Output the [X, Y] coordinate of the center of the cell containing the given text.  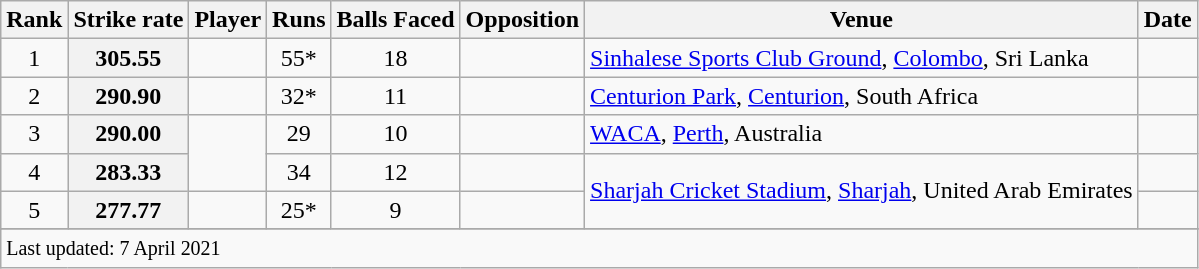
Sharjah Cricket Stadium, Sharjah, United Arab Emirates [862, 191]
4 [34, 172]
Runs [299, 20]
290.90 [128, 96]
3 [34, 134]
Balls Faced [396, 20]
Player [228, 20]
5 [34, 210]
18 [396, 58]
Last updated: 7 April 2021 [599, 248]
12 [396, 172]
10 [396, 134]
Venue [862, 20]
11 [396, 96]
Centurion Park, Centurion, South Africa [862, 96]
29 [299, 134]
34 [299, 172]
290.00 [128, 134]
9 [396, 210]
305.55 [128, 58]
Rank [34, 20]
Sinhalese Sports Club Ground, Colombo, Sri Lanka [862, 58]
Date [1168, 20]
277.77 [128, 210]
Opposition [522, 20]
32* [299, 96]
WACA, Perth, Australia [862, 134]
2 [34, 96]
55* [299, 58]
Strike rate [128, 20]
283.33 [128, 172]
25* [299, 210]
1 [34, 58]
